Return the (x, y) coordinate for the center point of the cell that contains the specified text.  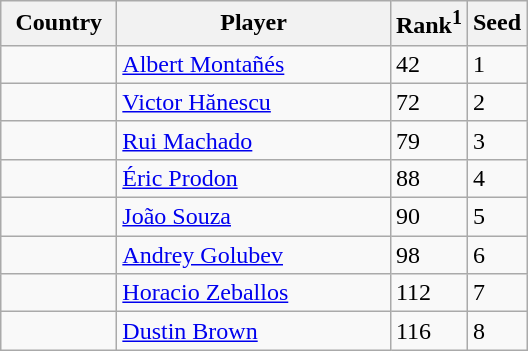
3 (496, 140)
Player (254, 24)
79 (428, 140)
Rank1 (428, 24)
7 (496, 293)
98 (428, 255)
5 (496, 217)
42 (428, 64)
8 (496, 331)
Rui Machado (254, 140)
88 (428, 178)
Andrey Golubev (254, 255)
Éric Prodon (254, 178)
João Souza (254, 217)
Country (59, 24)
Seed (496, 24)
2 (496, 102)
116 (428, 331)
Horacio Zeballos (254, 293)
Albert Montañés (254, 64)
1 (496, 64)
Dustin Brown (254, 331)
6 (496, 255)
90 (428, 217)
Victor Hănescu (254, 102)
4 (496, 178)
72 (428, 102)
112 (428, 293)
